For the text-containing cell, return its midpoint in [x, y] coordinate format. 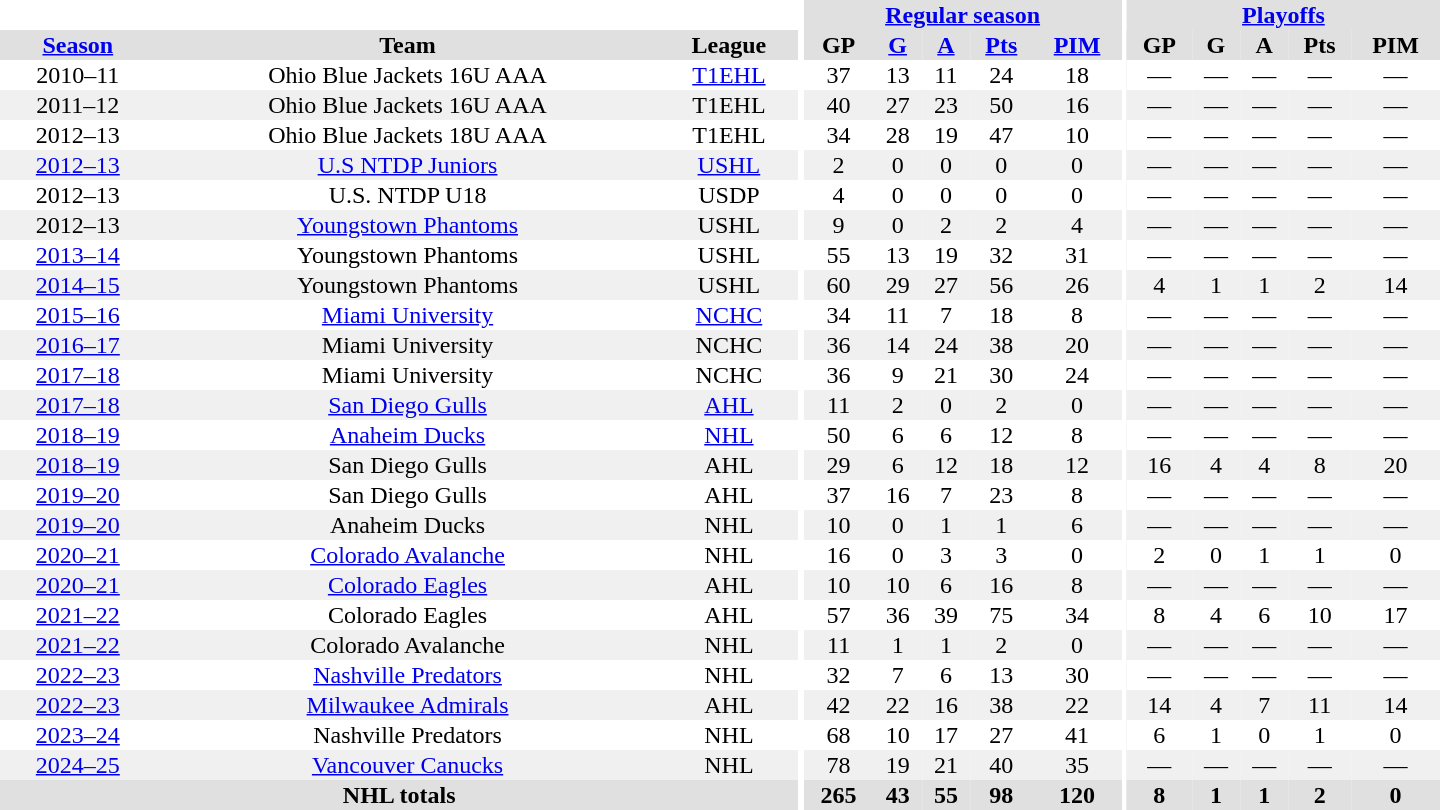
2016–17 [78, 345]
U.S. NTDP U18 [408, 195]
Team [408, 45]
47 [1002, 135]
78 [839, 765]
Ohio Blue Jackets 18U AAA [408, 135]
26 [1078, 285]
League [728, 45]
42 [839, 705]
68 [839, 735]
98 [1002, 795]
28 [897, 135]
43 [897, 795]
2010–11 [78, 75]
57 [839, 615]
2023–24 [78, 735]
Regular season [963, 15]
31 [1078, 255]
Vancouver Canucks [408, 765]
2011–12 [78, 105]
NHL totals [399, 795]
75 [1002, 615]
Playoffs [1284, 15]
2014–15 [78, 285]
2024–25 [78, 765]
U.S NTDP Juniors [408, 165]
265 [839, 795]
56 [1002, 285]
Season [78, 45]
2013–14 [78, 255]
Milwaukee Admirals [408, 705]
39 [946, 615]
120 [1078, 795]
2015–16 [78, 315]
41 [1078, 735]
USDP [728, 195]
60 [839, 285]
35 [1078, 765]
